Return [X, Y] of the center of cell containing provided text 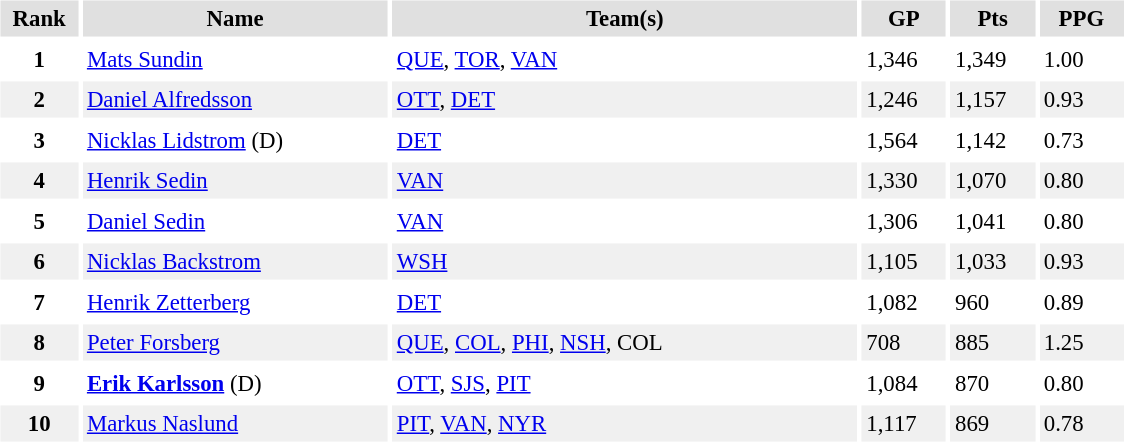
1,117 [904, 424]
1,041 [993, 221]
1,084 [904, 383]
6 [38, 262]
3 [38, 140]
Mats Sundin [234, 59]
869 [993, 424]
1.25 [1081, 342]
1.00 [1081, 59]
Daniel Alfredsson [234, 100]
Team(s) [624, 18]
960 [993, 302]
0.78 [1081, 424]
1,306 [904, 221]
1,157 [993, 100]
WSH [624, 262]
PIT, VAN, NYR [624, 424]
1,330 [904, 180]
1,105 [904, 262]
GP [904, 18]
Nicklas Backstrom [234, 262]
PPG [1081, 18]
870 [993, 383]
1,564 [904, 140]
9 [38, 383]
8 [38, 342]
1 [38, 59]
1,082 [904, 302]
Nicklas Lidstrom (D) [234, 140]
708 [904, 342]
Rank [38, 18]
1,349 [993, 59]
Name [234, 18]
2 [38, 100]
1,033 [993, 262]
Erik Karlsson (D) [234, 383]
Daniel Sedin [234, 221]
QUE, COL, PHI, NSH, COL [624, 342]
Markus Naslund [234, 424]
1,346 [904, 59]
1,246 [904, 100]
1,142 [993, 140]
Peter Forsberg [234, 342]
4 [38, 180]
Pts [993, 18]
885 [993, 342]
7 [38, 302]
Henrik Zetterberg [234, 302]
OTT, SJS, PIT [624, 383]
QUE, TOR, VAN [624, 59]
10 [38, 424]
5 [38, 221]
Henrik Sedin [234, 180]
OTT, DET [624, 100]
0.73 [1081, 140]
0.89 [1081, 302]
1,070 [993, 180]
